Search for the cell housing the specified text and yield its (X, Y) center coordinate. 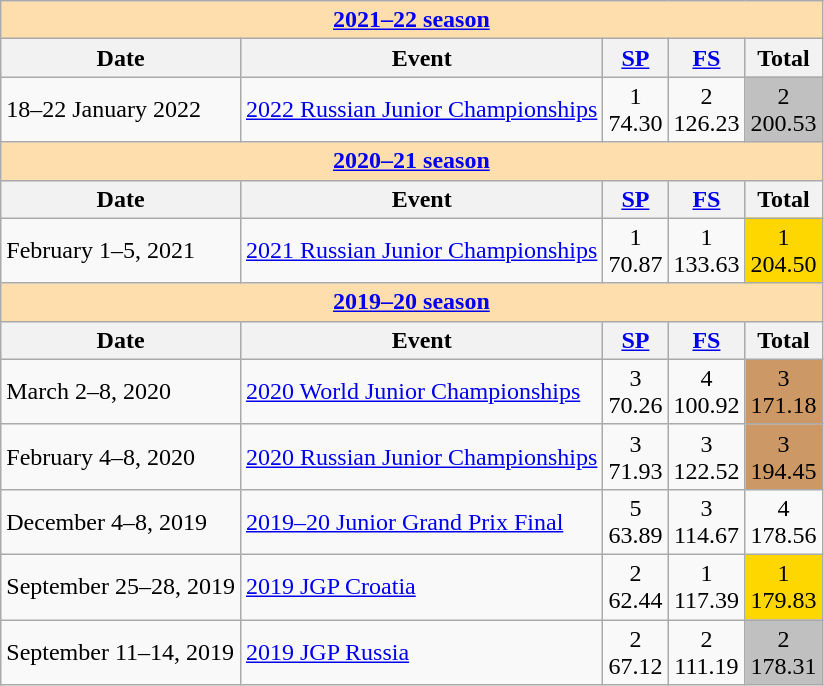
2020 World Junior Championships (421, 392)
2021 Russian Junior Championships (421, 250)
3 114.67 (706, 522)
1 70.87 (636, 250)
2 200.53 (784, 110)
February 1–5, 2021 (121, 250)
March 2–8, 2020 (121, 392)
18–22 January 2022 (121, 110)
2022 Russian Junior Championships (421, 110)
1 179.83 (784, 586)
3 71.93 (636, 456)
2 111.19 (706, 652)
2 67.12 (636, 652)
3 194.45 (784, 456)
2019 JGP Croatia (421, 586)
1 133.63 (706, 250)
February 4–8, 2020 (121, 456)
2019 JGP Russia (421, 652)
3 70.26 (636, 392)
1 117.39 (706, 586)
2021–22 season (412, 20)
2020–21 season (412, 161)
2 178.31 (784, 652)
1 74.30 (636, 110)
5 63.89 (636, 522)
September 25–28, 2019 (121, 586)
December 4–8, 2019 (121, 522)
2019–20 Junior Grand Prix Final (421, 522)
2 62.44 (636, 586)
3 122.52 (706, 456)
September 11–14, 2019 (121, 652)
1 204.50 (784, 250)
4 100.92 (706, 392)
2020 Russian Junior Championships (421, 456)
2 126.23 (706, 110)
3 171.18 (784, 392)
2019–20 season (412, 302)
4 178.56 (784, 522)
